Capture the cell that displays the provided text and extract its (X, Y) central coordinate. 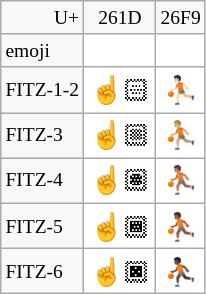
☝️🏾 (120, 226)
FITZ-6 (42, 270)
U+ (42, 18)
FITZ-4 (42, 180)
261D (120, 18)
FITZ-1-2 (42, 90)
26F9 (180, 18)
⛹🏾 (180, 226)
FITZ-3 (42, 136)
⛹🏼 (180, 136)
emoji (42, 50)
☝️🏽 (120, 180)
⛹🏻 (180, 90)
⛹🏽 (180, 180)
☝️🏻 (120, 90)
☝️🏼 (120, 136)
FITZ-5 (42, 226)
⛹🏿 (180, 270)
☝️🏿 (120, 270)
